Pinpoint the cell where the given text exists, returning its [X, Y] midpoint coordinate. 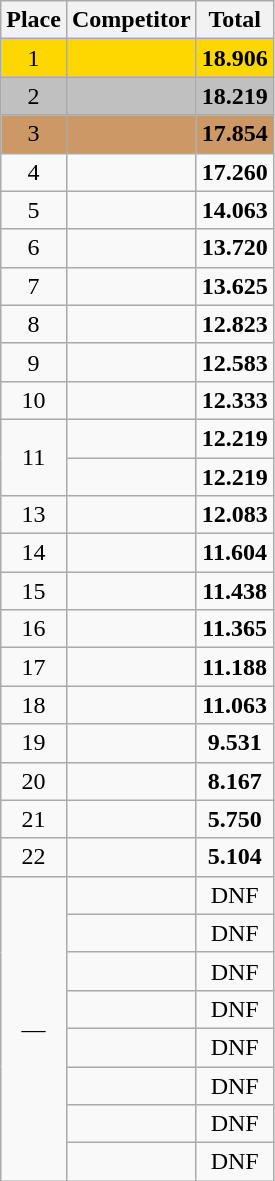
12.823 [234, 324]
11.188 [234, 667]
13.720 [234, 248]
3 [34, 134]
12.333 [234, 400]
8 [34, 324]
12.083 [234, 515]
19 [34, 743]
11 [34, 457]
18 [34, 705]
9 [34, 362]
16 [34, 629]
5.750 [234, 819]
22 [34, 857]
Place [34, 20]
8.167 [234, 781]
13.625 [234, 286]
2 [34, 96]
11.063 [234, 705]
11.365 [234, 629]
11.604 [234, 553]
10 [34, 400]
18.906 [234, 58]
Total [234, 20]
9.531 [234, 743]
12.583 [234, 362]
17 [34, 667]
6 [34, 248]
14.063 [234, 210]
17.854 [234, 134]
5 [34, 210]
14 [34, 553]
1 [34, 58]
Competitor [131, 20]
21 [34, 819]
17.260 [234, 172]
4 [34, 172]
18.219 [234, 96]
20 [34, 781]
15 [34, 591]
7 [34, 286]
— [34, 1028]
5.104 [234, 857]
11.438 [234, 591]
13 [34, 515]
